Detect which cell encompasses the target text, then output its [X, Y] center coordinate. 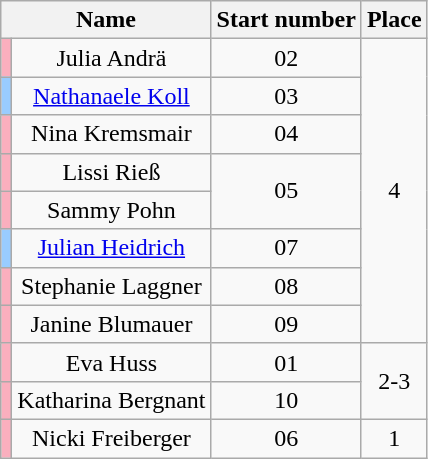
10 [286, 400]
03 [286, 96]
Julian Heidrich [112, 248]
05 [286, 191]
09 [286, 324]
Start number [286, 20]
Katharina Bergnant [112, 400]
08 [286, 286]
01 [286, 362]
Lissi Rieß [112, 172]
06 [286, 438]
04 [286, 134]
Eva Huss [112, 362]
Janine Blumauer [112, 324]
Place [394, 20]
Julia Andrä [112, 58]
07 [286, 248]
02 [286, 58]
Name [106, 20]
Nina Kremsmair [112, 134]
Stephanie Laggner [112, 286]
Sammy Pohn [112, 210]
Nathanaele Koll [112, 96]
Nicki Freiberger [112, 438]
1 [394, 438]
2-3 [394, 381]
4 [394, 191]
